Provide the [X, Y] coordinate of the cell's center where the given text is located.  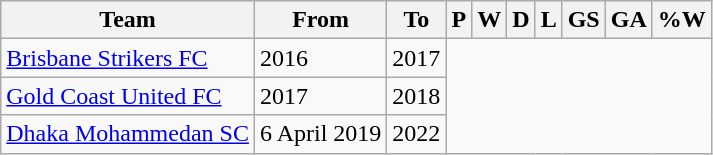
GA [628, 20]
To [416, 20]
%W [682, 20]
Gold Coast United FC [128, 96]
6 April 2019 [320, 134]
P [459, 20]
Brisbane Strikers FC [128, 58]
2018 [416, 96]
From [320, 20]
2022 [416, 134]
2016 [320, 58]
D [521, 20]
Dhaka Mohammedan SC [128, 134]
W [490, 20]
GS [584, 20]
Team [128, 20]
L [548, 20]
